For the text-containing cell, return its midpoint in (x, y) coordinate format. 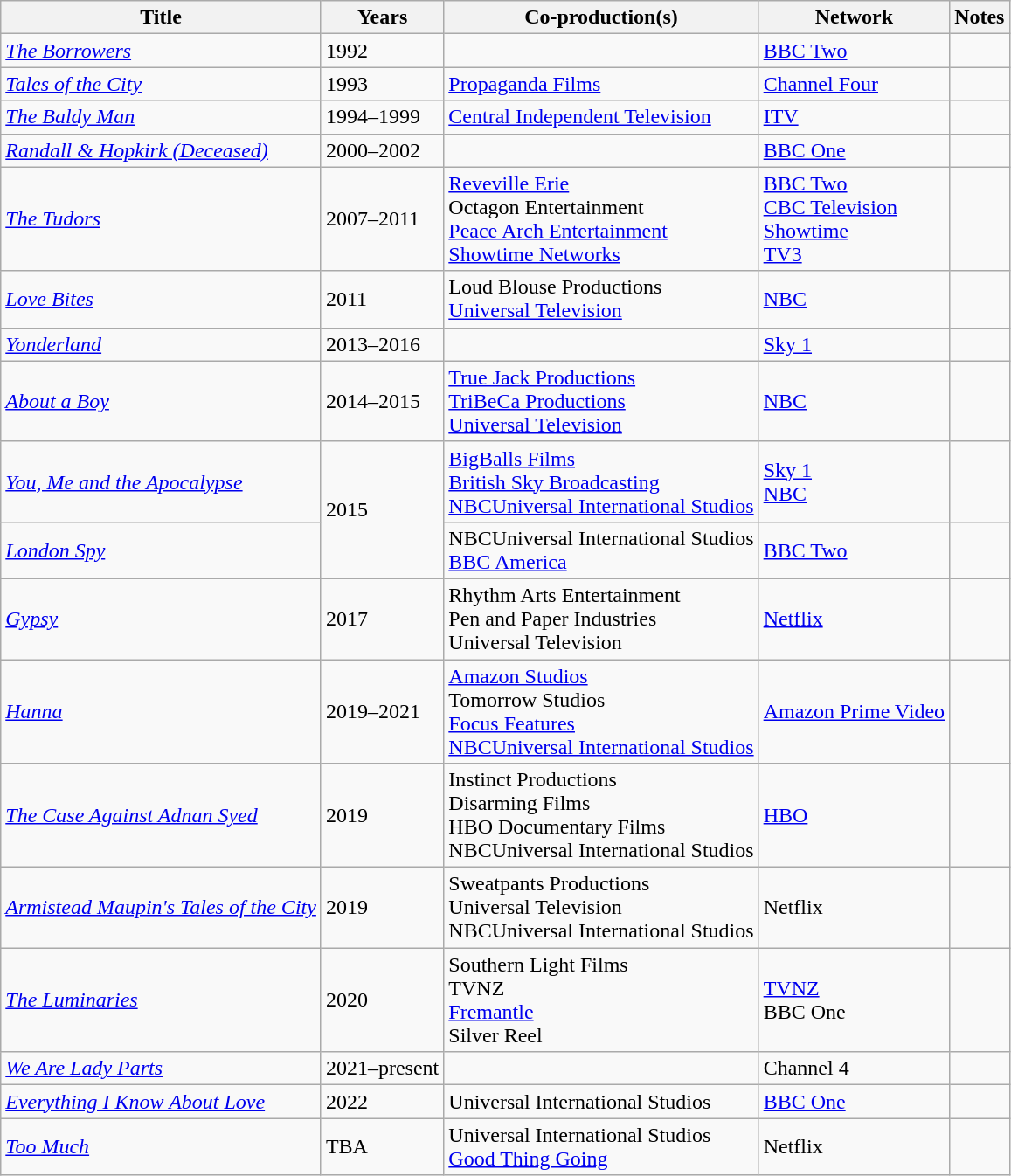
Co-production(s) (601, 17)
2014–2015 (382, 401)
2015 (382, 510)
2022 (382, 1102)
2020 (382, 1000)
2000–2002 (382, 150)
2021–present (382, 1069)
Title (161, 17)
Network (854, 17)
Sky 1NBC (854, 481)
The Borrowers (161, 51)
2013–2016 (382, 344)
Armistead Maupin's Tales of the City (161, 908)
Southern Light FilmsTVNZFremantleSilver Reel (601, 1000)
1992 (382, 51)
2007–2011 (382, 218)
We Are Lady Parts (161, 1069)
HBO (854, 816)
Rhythm Arts EntertainmentPen and Paper IndustriesUniversal Television (601, 619)
Hanna (161, 711)
Sweatpants ProductionsUniversal TelevisionNBCUniversal International Studios (601, 908)
London Spy (161, 550)
Sky 1 (854, 344)
Notes (980, 17)
Love Bites (161, 299)
Universal International Studios (601, 1102)
The Baldy Man (161, 117)
Central Independent Television (601, 117)
True Jack ProductionsTriBeCa ProductionsUniversal Television (601, 401)
Propaganda Films (601, 84)
Amazon Prime Video (854, 711)
Years (382, 17)
About a Boy (161, 401)
Yonderland (161, 344)
The Case Against Adnan Syed (161, 816)
Reveville ErieOctagon EntertainmentPeace Arch EntertainmentShowtime Networks (601, 218)
TVNZBBC One (854, 1000)
Tales of the City (161, 84)
The Tudors (161, 218)
2017 (382, 619)
Amazon StudiosTomorrow StudiosFocus FeaturesNBCUniversal International Studios (601, 711)
1993 (382, 84)
1994–1999 (382, 117)
2019–2021 (382, 711)
You, Me and the Apocalypse (161, 481)
NBCUniversal International StudiosBBC America (601, 550)
Channel Four (854, 84)
BBC TwoCBC TelevisionShowtimeTV3 (854, 218)
Gypsy (161, 619)
TBA (382, 1146)
Too Much (161, 1146)
Loud Blouse ProductionsUniversal Television (601, 299)
Channel 4 (854, 1069)
Everything I Know About Love (161, 1102)
Instinct ProductionsDisarming FilmsHBO Documentary FilmsNBCUniversal International Studios (601, 816)
The Luminaries (161, 1000)
BigBalls FilmsBritish Sky BroadcastingNBCUniversal International Studios (601, 481)
Randall & Hopkirk (Deceased) (161, 150)
ITV (854, 117)
2011 (382, 299)
Universal International StudiosGood Thing Going (601, 1146)
